From the cell containing the given text, extract its center point as [X, Y] coordinate. 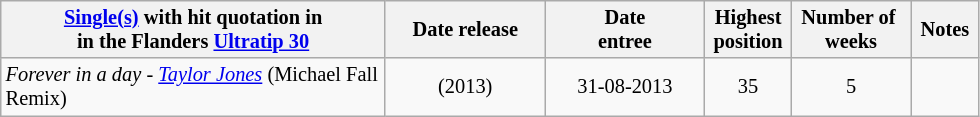
Notes [946, 30]
Number of weeks [850, 30]
31-08-2013 [625, 87]
(2013) [465, 87]
Date entree [625, 30]
Single(s) with hit quotation in in the Flanders Ultratip 30 [194, 30]
Date release [465, 30]
5 [850, 87]
35 [748, 87]
Highest position [748, 30]
Forever in a day - Taylor Jones (Michael Fall Remix) [194, 87]
